From the cell containing the given text, extract its center point as (X, Y) coordinate. 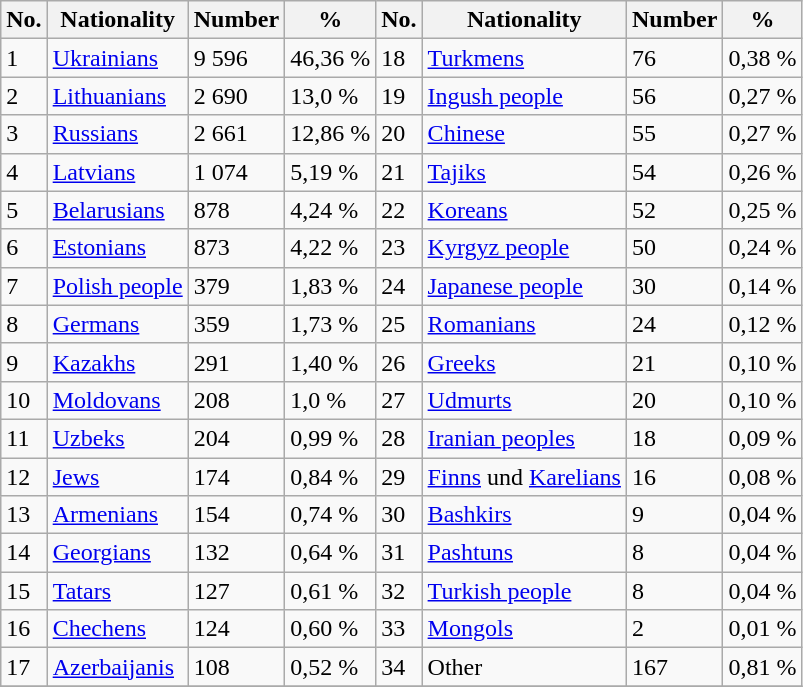
4 (24, 172)
208 (236, 400)
Uzbeks (118, 438)
0,38 % (762, 58)
Tajiks (524, 172)
26 (399, 362)
25 (399, 324)
1 (24, 58)
13,0 % (330, 96)
31 (399, 553)
Turkmens (524, 58)
Kazakhs (118, 362)
29 (399, 477)
0,81 % (762, 667)
17 (24, 667)
5 (24, 210)
0,61 % (330, 591)
Greeks (524, 362)
5,19 % (330, 172)
2 661 (236, 134)
167 (674, 667)
Chechens (118, 629)
379 (236, 286)
32 (399, 591)
9 596 (236, 58)
12,86 % (330, 134)
Other (524, 667)
124 (236, 629)
56 (674, 96)
Iranian peoples (524, 438)
14 (24, 553)
878 (236, 210)
12 (24, 477)
359 (236, 324)
Turkish people (524, 591)
108 (236, 667)
22 (399, 210)
3 (24, 134)
27 (399, 400)
52 (674, 210)
Finns und Karelians (524, 477)
7 (24, 286)
0,12 % (762, 324)
23 (399, 248)
4,24 % (330, 210)
Chinese (524, 134)
34 (399, 667)
0,08 % (762, 477)
0,99 % (330, 438)
Ukrainians (118, 58)
28 (399, 438)
Latvians (118, 172)
Azerbaijanis (118, 667)
0,01 % (762, 629)
50 (674, 248)
13 (24, 515)
19 (399, 96)
Ingush people (524, 96)
6 (24, 248)
1,73 % (330, 324)
Armenians (118, 515)
873 (236, 248)
2 690 (236, 96)
1,40 % (330, 362)
0,60 % (330, 629)
76 (674, 58)
55 (674, 134)
127 (236, 591)
154 (236, 515)
Bashkirs (524, 515)
Japanese people (524, 286)
132 (236, 553)
0,52 % (330, 667)
Russians (118, 134)
Estonians (118, 248)
10 (24, 400)
1,0 % (330, 400)
33 (399, 629)
0,26 % (762, 172)
291 (236, 362)
Koreans (524, 210)
1,83 % (330, 286)
46,36 % (330, 58)
11 (24, 438)
Lithuanians (118, 96)
Germans (118, 324)
Polish people (118, 286)
0,84 % (330, 477)
Belarusians (118, 210)
54 (674, 172)
1 074 (236, 172)
Kyrgyz people (524, 248)
4,22 % (330, 248)
Georgians (118, 553)
0,25 % (762, 210)
0,14 % (762, 286)
204 (236, 438)
15 (24, 591)
0,09 % (762, 438)
Moldovans (118, 400)
Romanians (524, 324)
0,24 % (762, 248)
Jews (118, 477)
Tatars (118, 591)
174 (236, 477)
0,64 % (330, 553)
Udmurts (524, 400)
Pashtuns (524, 553)
Mongols (524, 629)
0,74 % (330, 515)
